Scan for the cell matching the given text and deliver its (x, y) coordinate at center. 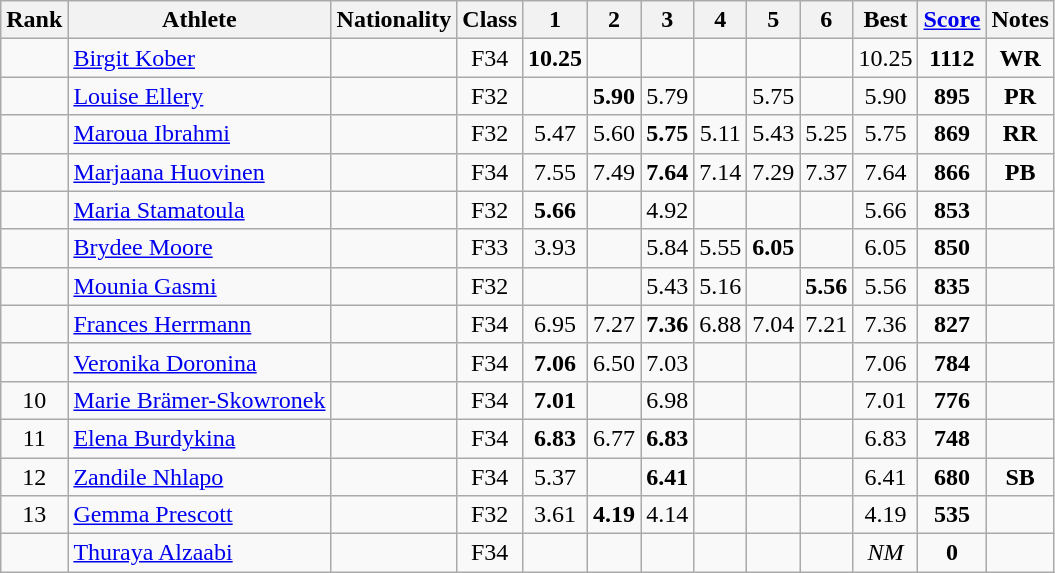
7.29 (774, 172)
Brydee Moore (200, 248)
Birgit Kober (200, 58)
7.03 (668, 362)
7.27 (614, 324)
7.55 (556, 172)
895 (952, 96)
Thuraya Alzaabi (200, 553)
835 (952, 286)
Frances Herrmann (200, 324)
7.37 (826, 172)
Zandile Nhlapo (200, 477)
11 (34, 438)
776 (952, 400)
5.25 (826, 134)
748 (952, 438)
Marjaana Huovinen (200, 172)
Maria Stamatoula (200, 210)
5.16 (720, 286)
Score (952, 20)
827 (952, 324)
3.93 (556, 248)
PR (1020, 96)
10 (34, 400)
4.92 (668, 210)
680 (952, 477)
5.60 (614, 134)
F33 (490, 248)
Notes (1020, 20)
7.21 (826, 324)
6.88 (720, 324)
853 (952, 210)
NM (886, 553)
5.79 (668, 96)
2 (614, 20)
3 (668, 20)
Rank (34, 20)
3.61 (556, 515)
5.55 (720, 248)
12 (34, 477)
5.47 (556, 134)
Athlete (200, 20)
6.50 (614, 362)
6 (826, 20)
869 (952, 134)
1112 (952, 58)
SB (1020, 477)
6.77 (614, 438)
13 (34, 515)
WR (1020, 58)
7.49 (614, 172)
Best (886, 20)
4 (720, 20)
4.14 (668, 515)
Mounia Gasmi (200, 286)
7.14 (720, 172)
6.98 (668, 400)
784 (952, 362)
866 (952, 172)
5.11 (720, 134)
Veronika Doronina (200, 362)
7.04 (774, 324)
5.84 (668, 248)
Nationality (394, 20)
5.37 (556, 477)
Louise Ellery (200, 96)
RR (1020, 134)
850 (952, 248)
6.95 (556, 324)
535 (952, 515)
1 (556, 20)
Marie Brämer-Skowronek (200, 400)
Maroua Ibrahmi (200, 134)
Class (490, 20)
5 (774, 20)
Gemma Prescott (200, 515)
PB (1020, 172)
0 (952, 553)
Elena Burdykina (200, 438)
